Return the [x, y] coordinate for the center point of the cell that contains the specified text.  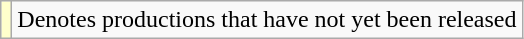
Denotes productions that have not yet been released [267, 20]
